For the text-containing cell, return its midpoint in (X, Y) coordinate format. 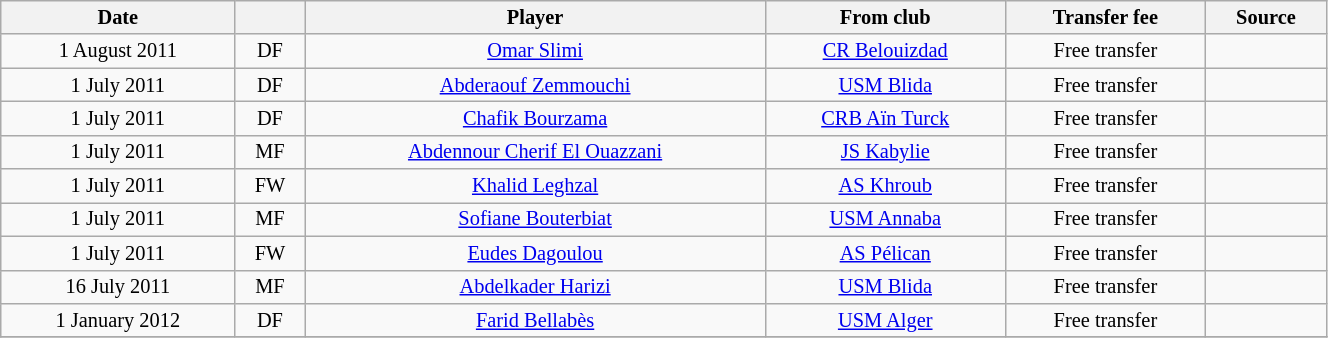
Khalid Leghzal (535, 186)
Farid Bellabès (535, 320)
16 July 2011 (118, 287)
AS Pélican (885, 253)
USM Annaba (885, 219)
Abderaouf Zemmouchi (535, 85)
Eudes Dagoulou (535, 253)
USM Alger (885, 320)
Player (535, 17)
From club (885, 17)
1 August 2011 (118, 51)
Chafik Bourzama (535, 118)
CRB Aïn Turck (885, 118)
Abdelkader Harizi (535, 287)
Sofiane Bouterbiat (535, 219)
Omar Slimi (535, 51)
Transfer fee (1105, 17)
Abdennour Cherif El Ouazzani (535, 152)
JS Kabylie (885, 152)
1 January 2012 (118, 320)
CR Belouizdad (885, 51)
Date (118, 17)
Source (1266, 17)
AS Khroub (885, 186)
